Capture the cell that displays the provided text and extract its [x, y] central coordinate. 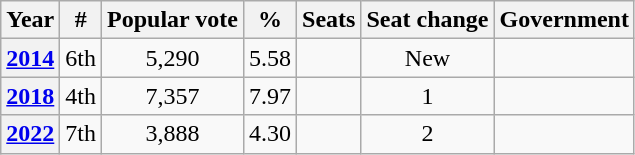
New [428, 58]
# [81, 20]
4th [81, 96]
2 [428, 134]
Seats [329, 20]
5,290 [173, 58]
3,888 [173, 134]
Government [564, 20]
Year [30, 20]
% [270, 20]
2018 [30, 96]
Seat change [428, 20]
7.97 [270, 96]
7th [81, 134]
2014 [30, 58]
4.30 [270, 134]
1 [428, 96]
2022 [30, 134]
5.58 [270, 58]
6th [81, 58]
7,357 [173, 96]
Popular vote [173, 20]
